For the text-containing cell, return its midpoint in [X, Y] coordinate format. 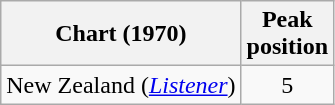
New Zealand (Listener) [121, 85]
5 [287, 85]
Chart (1970) [121, 34]
Peakposition [287, 34]
